Extract the (X, Y) coordinate from the center of the cell holding the provided text.  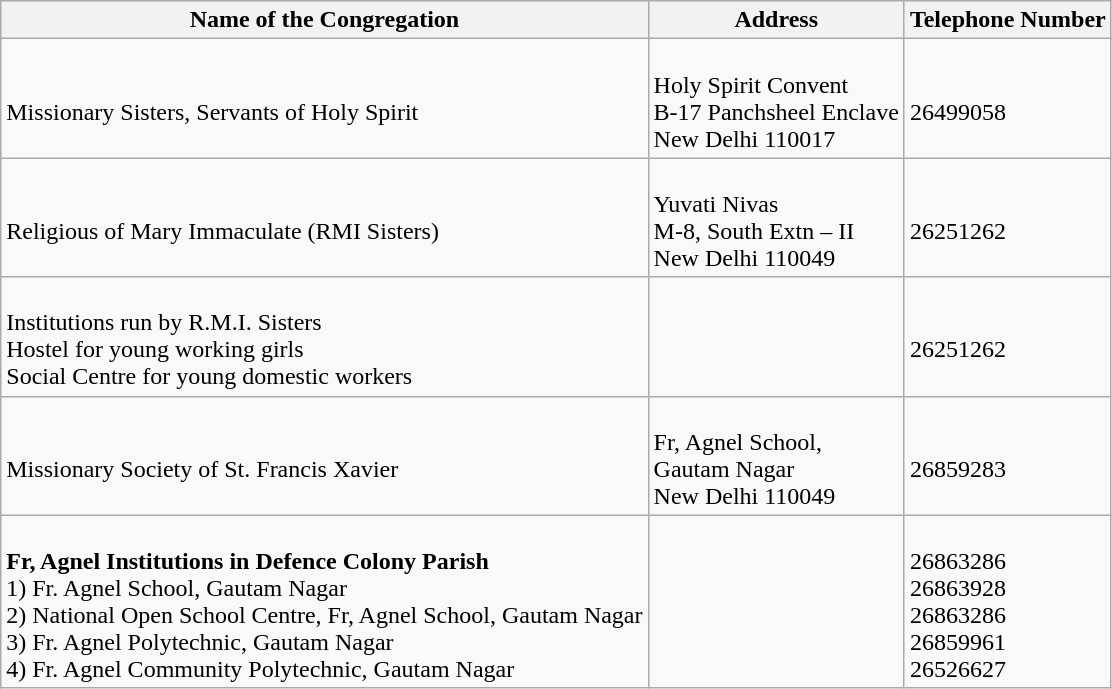
Institutions run by R.M.I. Sisters Hostel for young working girls Social Centre for young domestic workers (324, 336)
Holy Spirit Convent B-17 Panchsheel Enclave New Delhi 110017 (776, 98)
Fr, Agnel School, Gautam Nagar New Delhi 110049 (776, 456)
Yuvati Nivas M-8, South Extn – II New Delhi 110049 (776, 218)
Missionary Sisters, Servants of Holy Spirit (324, 98)
Telephone Number (1008, 20)
Name of the Congregation (324, 20)
Address (776, 20)
26859283 (1008, 456)
26863286 2686392826863286 26859961 26526627 (1008, 602)
26499058 (1008, 98)
Religious of Mary Immaculate (RMI Sisters) (324, 218)
Missionary Society of St. Francis Xavier (324, 456)
